Extract the (x, y) coordinate from the center of the cell holding the provided text.  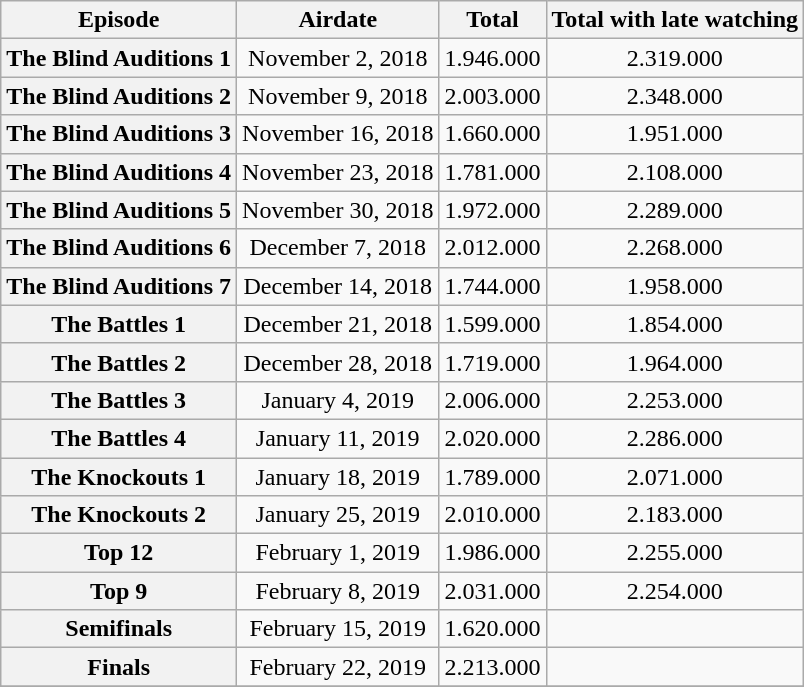
2.108.000 (675, 172)
December 7, 2018 (338, 248)
Total with late watching (675, 20)
February 8, 2019 (338, 591)
Episode (119, 20)
November 23, 2018 (338, 172)
December 21, 2018 (338, 324)
The Battles 3 (119, 400)
1.719.000 (492, 362)
January 25, 2019 (338, 515)
2.253.000 (675, 400)
2.289.000 (675, 210)
The Blind Auditions 7 (119, 286)
The Blind Auditions 4 (119, 172)
January 11, 2019 (338, 438)
2.071.000 (675, 477)
November 30, 2018 (338, 210)
Top 12 (119, 553)
1.744.000 (492, 286)
January 18, 2019 (338, 477)
1.781.000 (492, 172)
2.255.000 (675, 553)
2.012.000 (492, 248)
Semifinals (119, 629)
1.599.000 (492, 324)
December 28, 2018 (338, 362)
February 15, 2019 (338, 629)
The Blind Auditions 3 (119, 134)
November 16, 2018 (338, 134)
1.854.000 (675, 324)
1.620.000 (492, 629)
February 1, 2019 (338, 553)
1.946.000 (492, 58)
2.348.000 (675, 96)
The Battles 4 (119, 438)
The Blind Auditions 5 (119, 210)
The Blind Auditions 1 (119, 58)
1.951.000 (675, 134)
2.003.000 (492, 96)
2.268.000 (675, 248)
2.254.000 (675, 591)
January 4, 2019 (338, 400)
December 14, 2018 (338, 286)
The Battles 2 (119, 362)
The Knockouts 1 (119, 477)
2.020.000 (492, 438)
1.958.000 (675, 286)
Total (492, 20)
1.972.000 (492, 210)
Airdate (338, 20)
2.286.000 (675, 438)
The Blind Auditions 6 (119, 248)
November 2, 2018 (338, 58)
1.789.000 (492, 477)
1.986.000 (492, 553)
2.213.000 (492, 667)
2.183.000 (675, 515)
February 22, 2019 (338, 667)
Finals (119, 667)
Top 9 (119, 591)
The Knockouts 2 (119, 515)
2.010.000 (492, 515)
November 9, 2018 (338, 96)
The Battles 1 (119, 324)
1.660.000 (492, 134)
The Blind Auditions 2 (119, 96)
1.964.000 (675, 362)
2.031.000 (492, 591)
2.319.000 (675, 58)
2.006.000 (492, 400)
